Scan for the cell matching the given text and deliver its (x, y) coordinate at center. 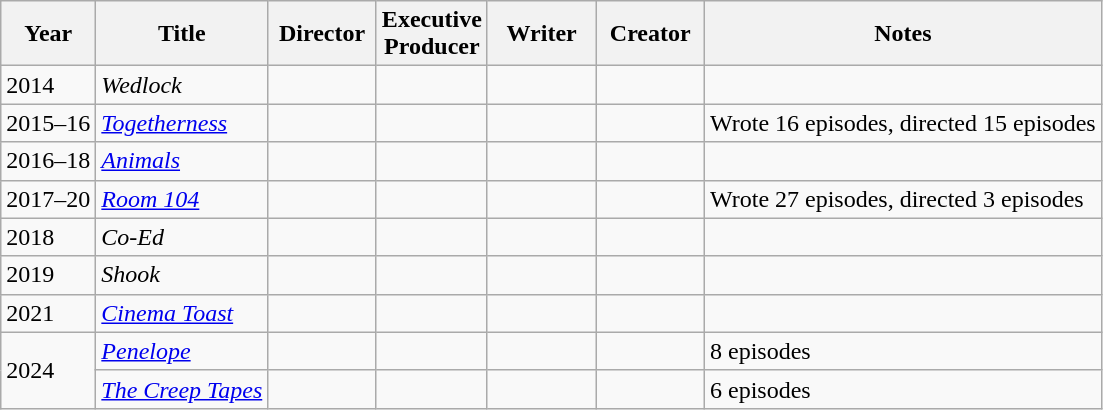
Wrote 27 episodes, directed 3 episodes (904, 199)
Notes (904, 34)
Co-Ed (182, 237)
Togetherness (182, 123)
Title (182, 34)
Wrote 16 episodes, directed 15 episodes (904, 123)
6 episodes (904, 389)
2021 (48, 313)
Animals (182, 161)
8 episodes (904, 351)
2016–18 (48, 161)
Room 104 (182, 199)
The Creep Tapes (182, 389)
Wedlock (182, 85)
Shook (182, 275)
2015–16 (48, 123)
2014 (48, 85)
2024 (48, 370)
Director (322, 34)
ExecutiveProducer (432, 34)
2017–20 (48, 199)
2018 (48, 237)
Year (48, 34)
Creator (650, 34)
2019 (48, 275)
Cinema Toast (182, 313)
Writer (542, 34)
Penelope (182, 351)
